Return the (X, Y) coordinate for the center point of the cell that contains the specified text.  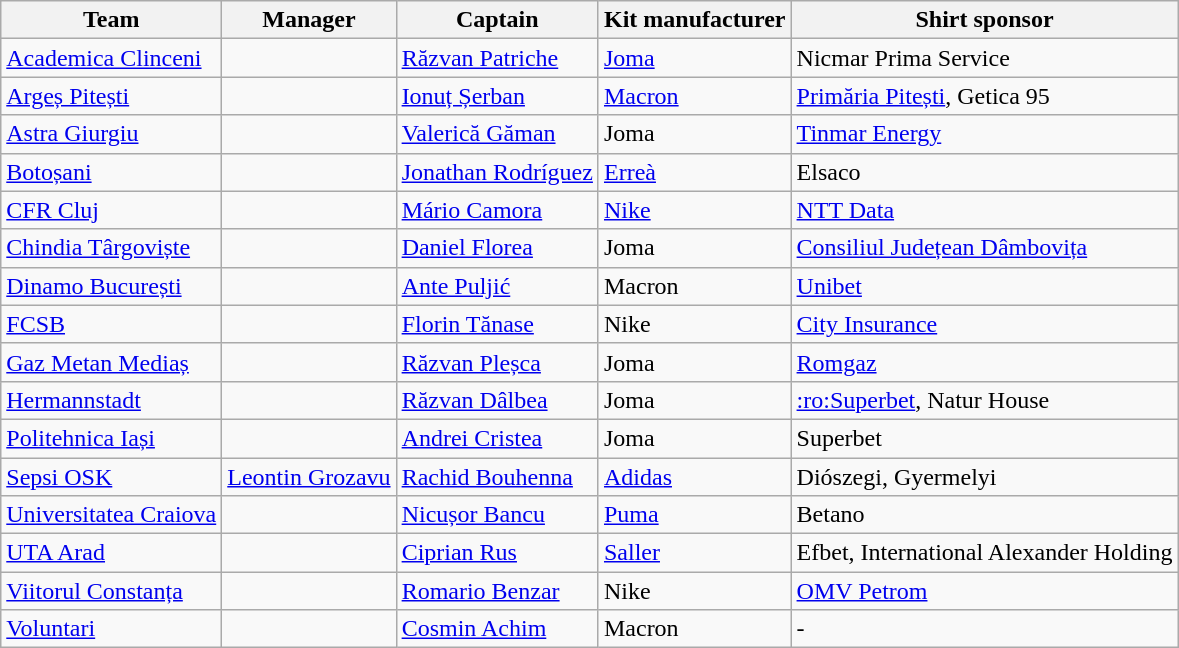
Politehnica Iași (112, 438)
Erreà (694, 172)
Diószegi, Gyermelyi (984, 477)
Nicmar Prima Service (984, 58)
Argeș Pitești (112, 96)
Valerică Găman (497, 134)
Tinmar Energy (984, 134)
Dinamo București (112, 286)
:ro:Superbet, Natur House (984, 400)
Saller (694, 553)
Romario Benzar (497, 591)
Academica Clinceni (112, 58)
OMV Petrom (984, 591)
Elsaco (984, 172)
Andrei Cristea (497, 438)
Cosmin Achim (497, 629)
Kit manufacturer (694, 20)
City Insurance (984, 324)
Mário Camora (497, 210)
Botoșani (112, 172)
- (984, 629)
Shirt sponsor (984, 20)
Răzvan Pleșca (497, 362)
Sepsi OSK (112, 477)
FCSB (112, 324)
Leontin Grozavu (309, 477)
Ante Puljić (497, 286)
Florin Tănase (497, 324)
Nicușor Bancu (497, 515)
Primăria Pitești, Getica 95 (984, 96)
Superbet (984, 438)
Universitatea Craiova (112, 515)
Chindia Târgoviște (112, 248)
Manager (309, 20)
Ionuț Șerban (497, 96)
Daniel Florea (497, 248)
Consiliul Județean Dâmbovița (984, 248)
Jonathan Rodríguez (497, 172)
Viitorul Constanța (112, 591)
UTA Arad (112, 553)
Efbet, International Alexander Holding (984, 553)
Astra Giurgiu (112, 134)
Gaz Metan Mediaș (112, 362)
Rachid Bouhenna (497, 477)
Team (112, 20)
Voluntari (112, 629)
Puma (694, 515)
Răzvan Dâlbea (497, 400)
Hermannstadt (112, 400)
Ciprian Rus (497, 553)
CFR Cluj (112, 210)
Unibet (984, 286)
Captain (497, 20)
Răzvan Patriche (497, 58)
Romgaz (984, 362)
NTT Data (984, 210)
Betano (984, 515)
Adidas (694, 477)
